Capture the cell that displays the provided text and extract its (x, y) central coordinate. 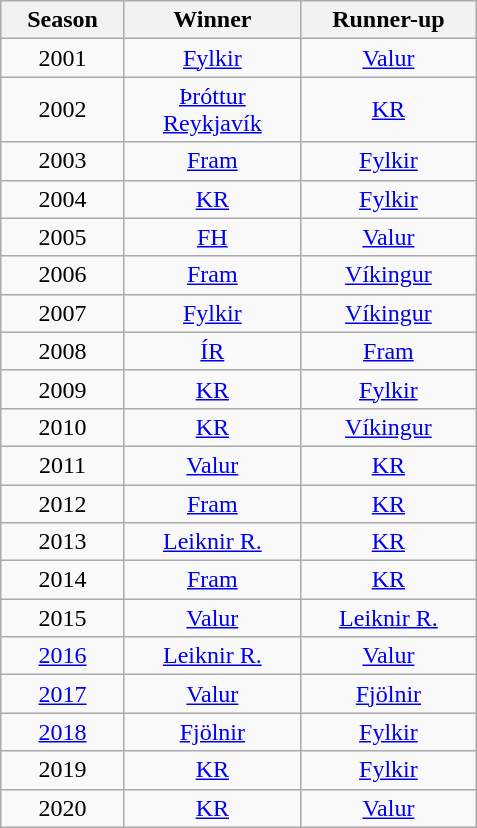
2020 (63, 808)
2013 (63, 542)
2003 (63, 161)
2007 (63, 313)
ÍR (212, 351)
2011 (63, 465)
FH (212, 237)
2008 (63, 351)
2016 (63, 656)
2012 (63, 503)
2004 (63, 199)
2018 (63, 732)
Season (63, 20)
2002 (63, 110)
Þróttur Reykjavík (212, 110)
2006 (63, 275)
2005 (63, 237)
2014 (63, 580)
2019 (63, 770)
2010 (63, 427)
2017 (63, 694)
2009 (63, 389)
Runner-up (388, 20)
2001 (63, 58)
2015 (63, 618)
Winner (212, 20)
